Search for the cell housing the specified text and yield its [x, y] center coordinate. 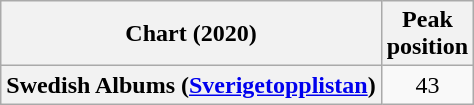
43 [427, 85]
Peakposition [427, 34]
Chart (2020) [191, 34]
Swedish Albums (Sverigetopplistan) [191, 85]
